Identify which cell holds the provided text, then report its (x, y) central coordinate. 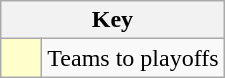
Key (112, 20)
Teams to playoffs (133, 58)
